Find where the given text appears and provide that cell's center as [x, y] coordinate. 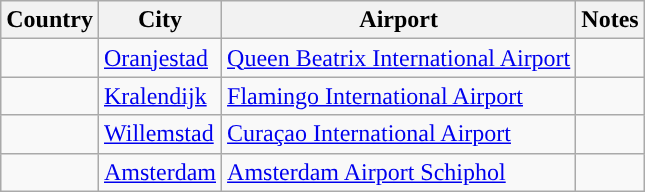
Oranjestad [160, 58]
Amsterdam [160, 172]
Amsterdam Airport Schiphol [399, 172]
Kralendijk [160, 96]
Curaçao International Airport [399, 134]
Airport [399, 20]
Country [50, 20]
Flamingo International Airport [399, 96]
Willemstad [160, 134]
City [160, 20]
Notes [610, 20]
Queen Beatrix International Airport [399, 58]
